Locate the cell with the specified text and output its (X, Y) center coordinate. 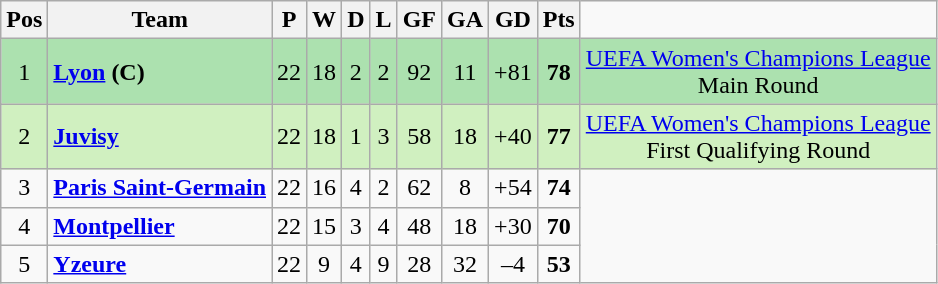
62 (419, 188)
+54 (514, 188)
32 (466, 264)
8 (466, 188)
D (356, 20)
11 (466, 72)
L (384, 20)
16 (324, 188)
5 (24, 264)
Pts (558, 20)
GA (466, 20)
+30 (514, 226)
48 (419, 226)
92 (419, 72)
Team (160, 20)
78 (558, 72)
+81 (514, 72)
28 (419, 264)
+40 (514, 136)
GD (514, 20)
GF (419, 20)
Montpellier (160, 226)
–4 (514, 264)
UEFA Women's Champions League Main Round (758, 72)
P (290, 20)
Pos (24, 20)
58 (419, 136)
70 (558, 226)
Paris Saint-Germain (160, 188)
53 (558, 264)
Yzeure (160, 264)
15 (324, 226)
UEFA Women's Champions League First Qualifying Round (758, 136)
Lyon (C) (160, 72)
Juvisy (160, 136)
W (324, 20)
77 (558, 136)
74 (558, 188)
